Extract the [X, Y] coordinate from the center of the cell holding the provided text.  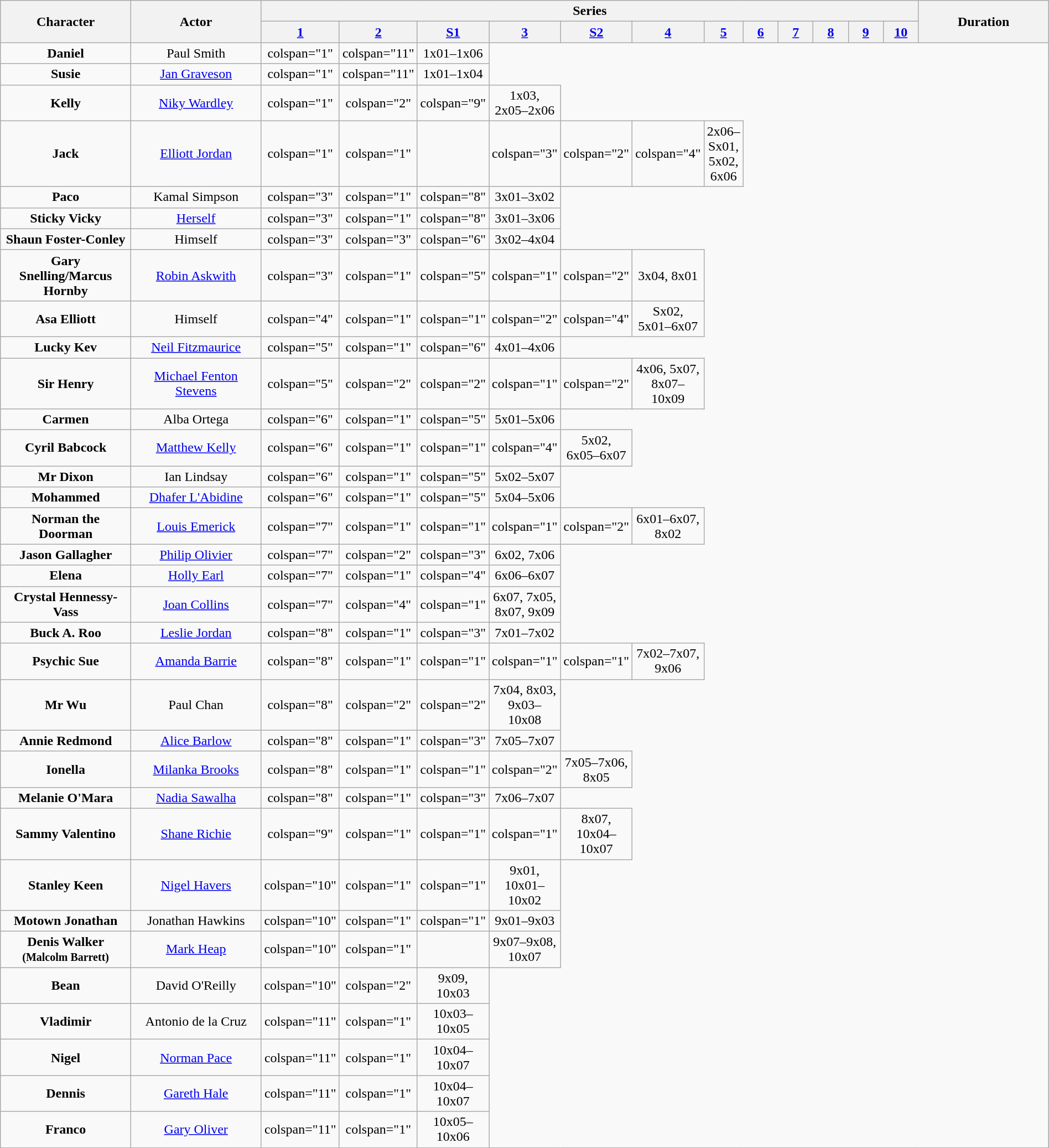
Sticky Vicky [66, 218]
Sx02, 5x01–6x07 [668, 319]
Dhafer L'Abidine [196, 498]
3x01–3x02 [525, 197]
Duration [984, 22]
Paco [66, 197]
Gareth Hale [196, 1094]
8 [831, 32]
6x06–6x07 [525, 576]
Buck A. Roo [66, 633]
6 [760, 32]
Matthew Kelly [196, 448]
Herself [196, 218]
Mr Wu [66, 705]
Milanka Brooks [196, 769]
Lucky Kev [66, 347]
Elena [66, 576]
Gary Oliver [196, 1129]
Jack [66, 154]
S1 [453, 32]
2 [378, 32]
Crystal Hennessy-Vass [66, 604]
3x02–4x04 [525, 239]
5 [724, 32]
Amanda Barrie [196, 661]
7x05–7x06, 8x05 [596, 769]
Nadia Sawalha [196, 798]
Ian Lindsay [196, 477]
Philip Olivier [196, 555]
Antonio de la Cruz [196, 1022]
4 [668, 32]
Shane Richie [196, 834]
Leslie Jordan [196, 633]
S2 [596, 32]
Mark Heap [196, 950]
7 [796, 32]
4x06, 5x07, 8x07–10x09 [668, 383]
Carmen [66, 420]
1x03, 2x05–2x06 [525, 103]
5x04–5x06 [525, 498]
3x04, 8x01 [668, 275]
Character [66, 22]
Dennis [66, 1094]
Joan Collins [196, 604]
Stanley Keen [66, 885]
6x07, 7x05, 8x07, 9x09 [525, 604]
Actor [196, 22]
10 [901, 32]
Norman Pace [196, 1057]
9x09, 10x03 [453, 985]
6x01–6x07, 8x02 [668, 526]
Kelly [66, 103]
Elliott Jordan [196, 154]
Michael Fenton Stevens [196, 383]
Mr Dixon [66, 477]
8x07, 10x04–10x07 [596, 834]
Jonathan Hawkins [196, 921]
5x02–5x07 [525, 477]
Jan Graveson [196, 74]
7x05–7x07 [525, 741]
Vladimir [66, 1022]
Paul Smith [196, 53]
Jason Gallagher [66, 555]
Series [590, 11]
Bean [66, 985]
Nigel Havers [196, 885]
Asa Elliott [66, 319]
Paul Chan [196, 705]
5x02, 6x05–6x07 [596, 448]
Gary Snelling/Marcus Hornby [66, 275]
1x01–1x04 [453, 74]
Motown Jonathan [66, 921]
5x01–5x06 [525, 420]
7x01–7x02 [525, 633]
3 [525, 32]
Alice Barlow [196, 741]
Nigel [66, 1057]
Mohammed [66, 498]
4x01–4x06 [525, 347]
Neil Fitzmaurice [196, 347]
Susie [66, 74]
Niky Wardley [196, 103]
6x02, 7x06 [525, 555]
Franco [66, 1129]
7x02–7x07, 9x06 [668, 661]
Robin Askwith [196, 275]
Sir Henry [66, 383]
Norman the Doorman [66, 526]
Melanie O'Mara [66, 798]
Shaun Foster-Conley [66, 239]
3x01–3x06 [525, 218]
9x01–9x03 [525, 921]
Daniel [66, 53]
Louis Emerick [196, 526]
7x06–7x07 [525, 798]
1 [300, 32]
Alba Ortega [196, 420]
9x01, 10x01–10x02 [525, 885]
Sammy Valentino [66, 834]
Holly Earl [196, 576]
Ionella [66, 769]
9 [865, 32]
1x01–1x06 [453, 53]
Denis Walker (Malcolm Barrett) [66, 950]
7x04, 8x03, 9x03–10x08 [525, 705]
2x06–Sx01, 5x02, 6x06 [724, 154]
Psychic Sue [66, 661]
Annie Redmond [66, 741]
10x05–10x06 [453, 1129]
10x03–10x05 [453, 1022]
David O'Reilly [196, 985]
Kamal Simpson [196, 197]
9x07–9x08, 10x07 [525, 950]
Cyril Babcock [66, 448]
